Scan for the cell matching the given text and deliver its [X, Y] coordinate at center. 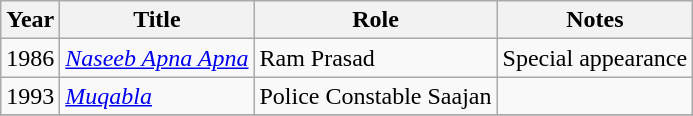
Role [376, 20]
1993 [30, 96]
Year [30, 20]
Notes [595, 20]
Naseeb Apna Apna [157, 58]
1986 [30, 58]
Title [157, 20]
Muqabla [157, 96]
Ram Prasad [376, 58]
Police Constable Saajan [376, 96]
Special appearance [595, 58]
